Capture the cell that displays the provided text and extract its [X, Y] central coordinate. 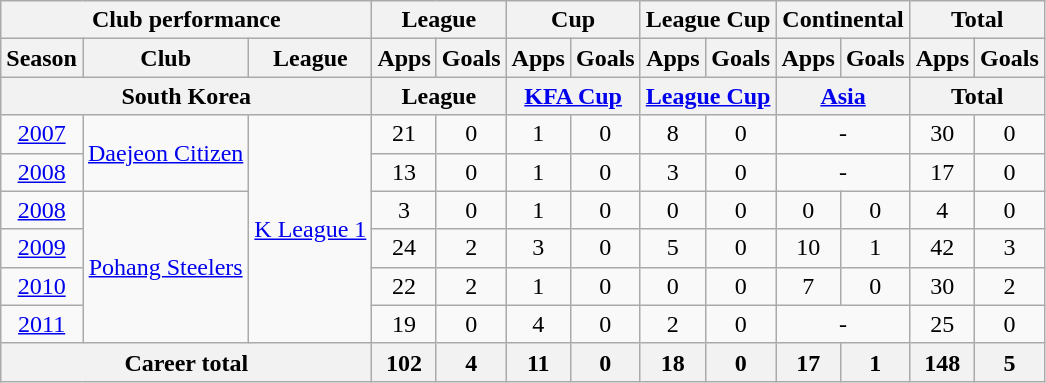
19 [404, 324]
Daejeon Citizen [165, 153]
42 [942, 248]
21 [404, 134]
10 [808, 248]
Cup [573, 20]
South Korea [186, 96]
11 [538, 362]
18 [672, 362]
2007 [42, 134]
Club performance [186, 20]
2010 [42, 286]
K League 1 [310, 229]
2011 [42, 324]
2009 [42, 248]
8 [672, 134]
22 [404, 286]
102 [404, 362]
KFA Cup [573, 96]
Season [42, 58]
Continental [843, 20]
Asia [843, 96]
Career total [186, 362]
Pohang Steelers [165, 267]
7 [808, 286]
24 [404, 248]
25 [942, 324]
148 [942, 362]
13 [404, 172]
Club [165, 58]
